Detect which cell encompasses the target text, then output its [x, y] center coordinate. 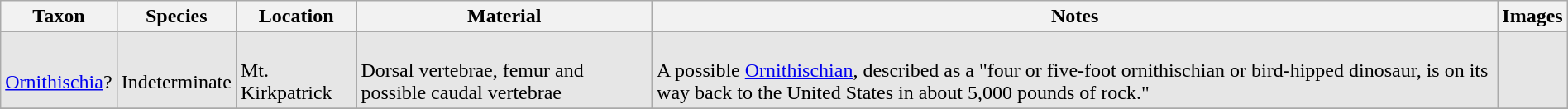
Notes [1075, 17]
Species [176, 17]
Indeterminate [176, 70]
Location [296, 17]
Images [1532, 17]
Ornithischia? [59, 70]
Dorsal vertebrae, femur and possible caudal vertebrae [504, 70]
Mt. Kirkpatrick [296, 70]
Taxon [59, 17]
Material [504, 17]
